Locate the cell with the specified text and output its [X, Y] center coordinate. 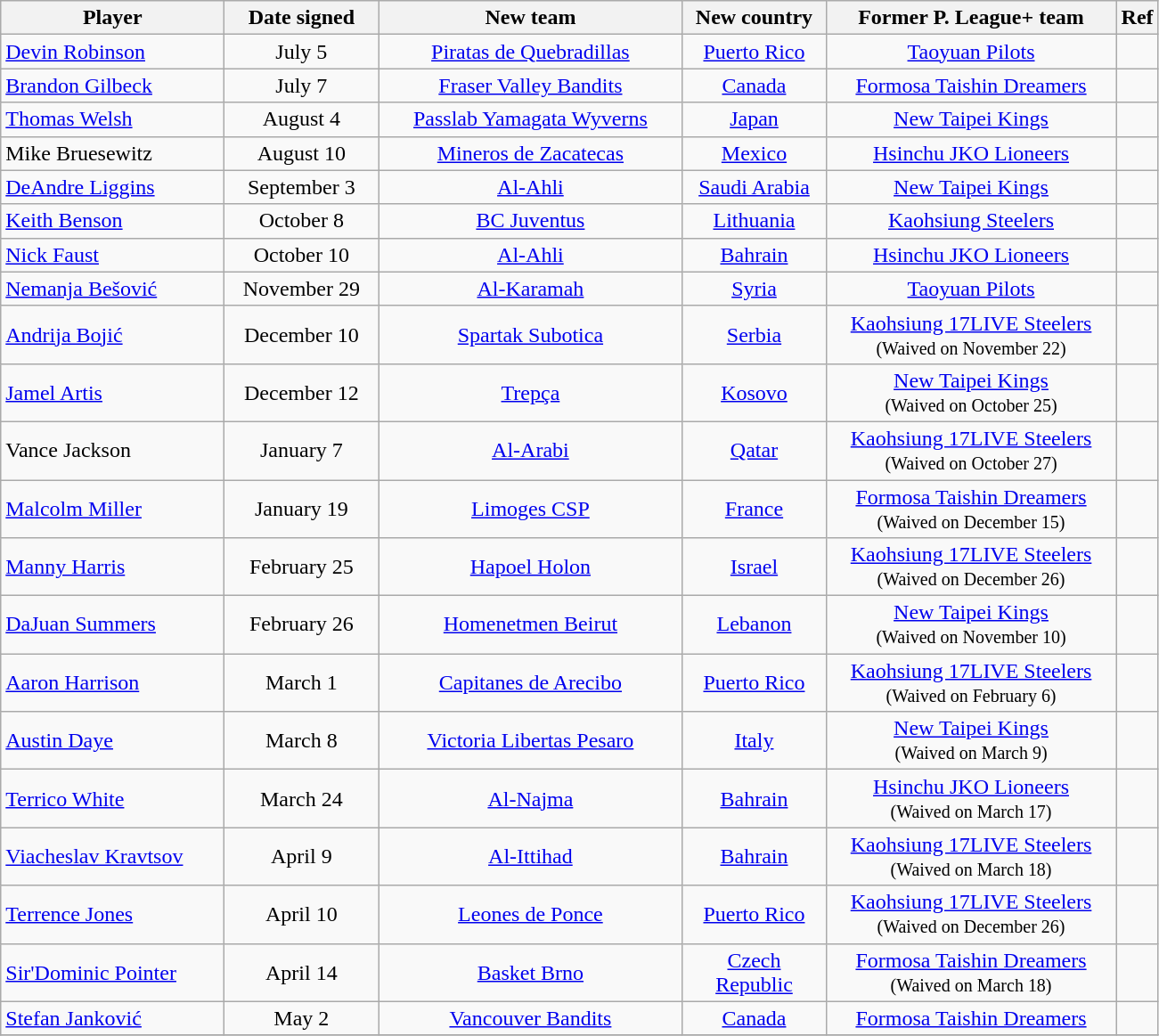
BC Juventus [531, 221]
Trepça [531, 392]
Capitanes de Arecibo [531, 682]
Italy [754, 741]
France [754, 508]
Nemanja Bešović [112, 289]
Kosovo [754, 392]
Japan [754, 119]
Passlab Yamagata Wyverns [531, 119]
Sir'Dominic Pointer [112, 973]
Lebanon [754, 625]
Ref [1137, 18]
October 10 [301, 255]
July 5 [301, 52]
Jamel Artis [112, 392]
Hapoel Holon [531, 567]
February 25 [301, 567]
Basket Brno [531, 973]
Vancouver Bandits [531, 1018]
Devin Robinson [112, 52]
Malcolm Miller [112, 508]
Kaohsiung 17LIVE Steelers(Waived on February 6) [971, 682]
Kaohsiung 17LIVE Steelers(Waived on November 22) [971, 335]
Viacheslav Kravtsov [112, 857]
Syria [754, 289]
February 26 [301, 625]
December 10 [301, 335]
Vance Jackson [112, 451]
Austin Daye [112, 741]
Former P. League+ team [971, 18]
Terrence Jones [112, 914]
New country [754, 18]
Saudi Arabia [754, 187]
Al-Arabi [531, 451]
Limoges CSP [531, 508]
November 29 [301, 289]
Hsinchu JKO Lioneers(Waived on March 17) [971, 798]
Terrico White [112, 798]
July 7 [301, 86]
Thomas Welsh [112, 119]
Player [112, 18]
Piratas de Quebradillas [531, 52]
Formosa Taishin Dreamers(Waived on March 18) [971, 973]
Formosa Taishin Dreamers(Waived on December 15) [971, 508]
Israel [754, 567]
Serbia [754, 335]
April 10 [301, 914]
New Taipei Kings(Waived on November 10) [971, 625]
DaJuan Summers [112, 625]
Keith Benson [112, 221]
Leones de Ponce [531, 914]
DeAndre Liggins [112, 187]
May 2 [301, 1018]
Kaohsiung Steelers [971, 221]
Al-Karamah [531, 289]
Stefan Janković [112, 1018]
Mike Bruesewitz [112, 153]
August 4 [301, 119]
Mineros de Zacatecas [531, 153]
Spartak Subotica [531, 335]
September 3 [301, 187]
Qatar [754, 451]
October 8 [301, 221]
Kaohsiung 17LIVE Steelers(Waived on March 18) [971, 857]
August 10 [301, 153]
Date signed [301, 18]
Mexico [754, 153]
March 24 [301, 798]
December 12 [301, 392]
April 14 [301, 973]
Kaohsiung 17LIVE Steelers(Waived on October 27) [971, 451]
Homenetmen Beirut [531, 625]
Nick Faust [112, 255]
Manny Harris [112, 567]
Al-Ittihad [531, 857]
Aaron Harrison [112, 682]
March 8 [301, 741]
Brandon Gilbeck [112, 86]
Al-Najma [531, 798]
January 7 [301, 451]
Victoria Libertas Pesaro [531, 741]
Czech Republic [754, 973]
January 19 [301, 508]
March 1 [301, 682]
New Taipei Kings(Waived on October 25) [971, 392]
Lithuania [754, 221]
New Taipei Kings(Waived on March 9) [971, 741]
Andrija Bojić [112, 335]
April 9 [301, 857]
Fraser Valley Bandits [531, 86]
New team [531, 18]
